Provide the (X, Y) coordinate of the cell's center where the given text is located.  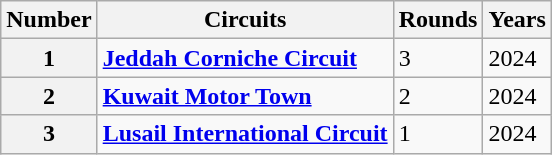
Circuits (245, 20)
Years (517, 20)
Rounds (438, 20)
Lusail International Circuit (245, 134)
Kuwait Motor Town (245, 96)
Jeddah Corniche Circuit (245, 58)
Number (49, 20)
